Find where the given text appears and provide that cell's center as (X, Y) coordinate. 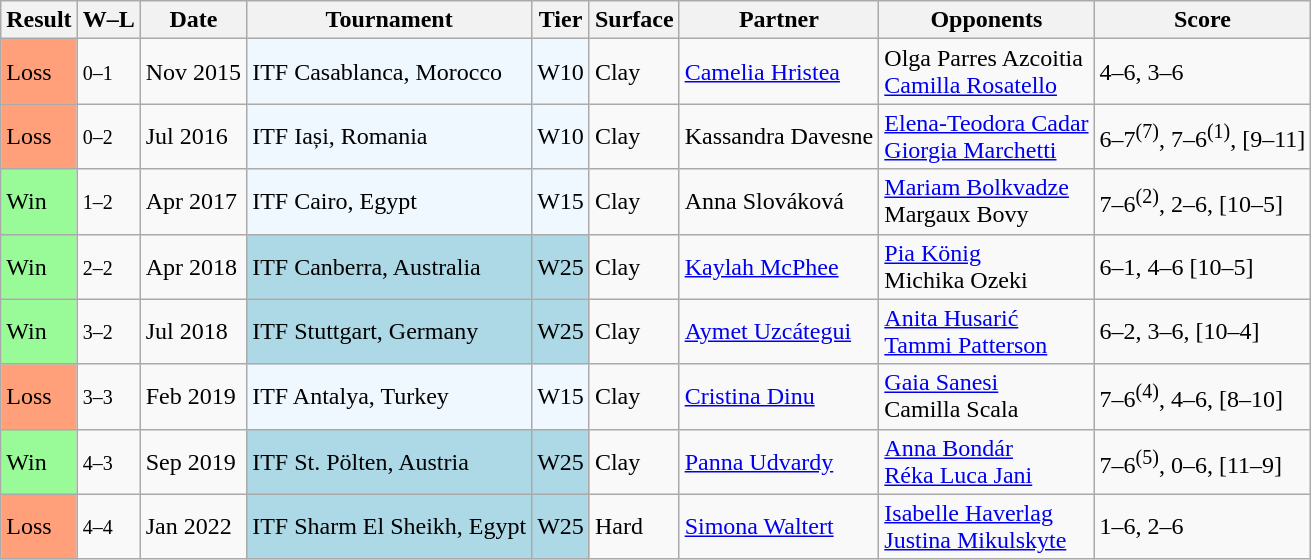
Feb 2019 (193, 396)
0–1 (108, 72)
Surface (634, 20)
Elena-Teodora Cadar Giorgia Marchetti (986, 136)
Isabelle Haverlag Justina Mikulskyte (986, 526)
Apr 2017 (193, 202)
Olga Parres Azcoitia Camilla Rosatello (986, 72)
4–3 (108, 462)
4–4 (108, 526)
ITF Antalya, Turkey (390, 396)
ITF Canberra, Australia (390, 266)
Jul 2018 (193, 332)
ITF Casablanca, Morocco (390, 72)
Hard (634, 526)
0–2 (108, 136)
W–L (108, 20)
1–6, 2–6 (1202, 526)
Date (193, 20)
ITF Sharm El Sheikh, Egypt (390, 526)
Kaylah McPhee (779, 266)
Apr 2018 (193, 266)
4–6, 3–6 (1202, 72)
Score (1202, 20)
Jan 2022 (193, 526)
7–6(5), 0–6, [11–9] (1202, 462)
Pia König Michika Ozeki (986, 266)
Jul 2016 (193, 136)
Aymet Uzcátegui (779, 332)
Camelia Hristea (779, 72)
6–7(7), 7–6(1), [9–11] (1202, 136)
ITF Stuttgart, Germany (390, 332)
ITF Cairo, Egypt (390, 202)
3–2 (108, 332)
Sep 2019 (193, 462)
Tournament (390, 20)
1–2 (108, 202)
Tier (561, 20)
ITF St. Pölten, Austria (390, 462)
Opponents (986, 20)
6–2, 3–6, [10–4] (1202, 332)
Anna Bondár Réka Luca Jani (986, 462)
ITF Iași, Romania (390, 136)
Kassandra Davesne (779, 136)
7–6(4), 4–6, [8–10] (1202, 396)
7–6(2), 2–6, [10–5] (1202, 202)
Panna Udvardy (779, 462)
Gaia Sanesi Camilla Scala (986, 396)
Nov 2015 (193, 72)
Cristina Dinu (779, 396)
Simona Waltert (779, 526)
Partner (779, 20)
Mariam Bolkvadze Margaux Bovy (986, 202)
3–3 (108, 396)
2–2 (108, 266)
Anna Slováková (779, 202)
6–1, 4–6 [10–5] (1202, 266)
Result (39, 20)
Anita Husarić Tammi Patterson (986, 332)
